Scan for the cell matching the given text and deliver its (x, y) coordinate at center. 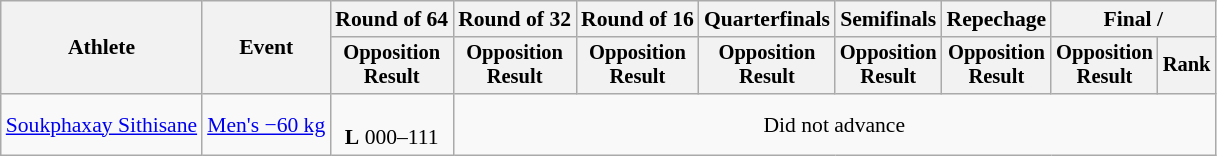
Rank (1187, 66)
Round of 64 (392, 19)
Event (266, 48)
Men's −60 kg (266, 124)
Round of 32 (514, 19)
Quarterfinals (767, 19)
Round of 16 (638, 19)
Did not advance (834, 124)
Semifinals (888, 19)
Repechage (997, 19)
Athlete (102, 48)
L 000–111 (392, 124)
Final / (1133, 19)
Soukphaxay Sithisane (102, 124)
